Return the [x, y] coordinate for the center point of the cell that contains the specified text.  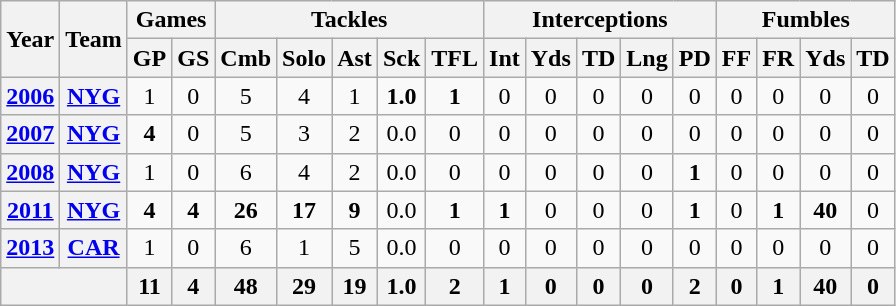
48 [246, 286]
Ast [355, 58]
11 [149, 286]
TFL [455, 58]
26 [246, 210]
2006 [30, 96]
Cmb [246, 58]
FR [778, 58]
Sck [401, 58]
Interceptions [600, 20]
CAR [94, 248]
PD [694, 58]
Lng [647, 58]
3 [304, 134]
19 [355, 286]
Solo [304, 58]
Int [505, 58]
Fumbles [806, 20]
9 [355, 210]
GP [149, 58]
Games [170, 20]
2011 [30, 210]
29 [304, 286]
2008 [30, 172]
FF [736, 58]
17 [304, 210]
GS [194, 58]
2007 [30, 134]
2013 [30, 248]
Team [94, 39]
Year [30, 39]
Tackles [350, 20]
